From the cell containing the given text, extract its center point as [x, y] coordinate. 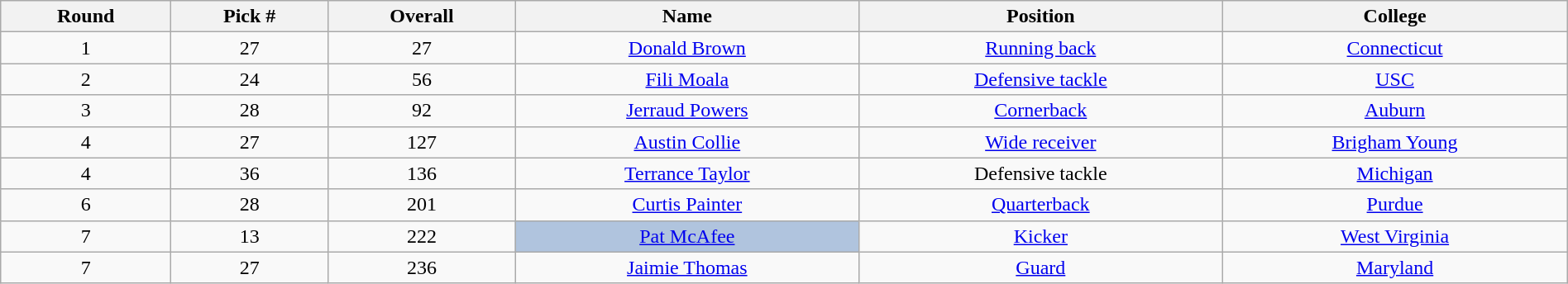
Running back [1040, 48]
Round [86, 17]
Guard [1040, 267]
3 [86, 111]
222 [422, 236]
College [1394, 17]
Pat McAfee [687, 236]
201 [422, 205]
36 [250, 173]
2 [86, 79]
Pick # [250, 17]
1 [86, 48]
Connecticut [1394, 48]
Purdue [1394, 205]
Brigham Young [1394, 142]
Jerraud Powers [687, 111]
Quarterback [1040, 205]
Curtis Painter [687, 205]
Name [687, 17]
92 [422, 111]
Overall [422, 17]
56 [422, 79]
Michigan [1394, 173]
West Virginia [1394, 236]
Maryland [1394, 267]
24 [250, 79]
Donald Brown [687, 48]
Auburn [1394, 111]
Cornerback [1040, 111]
USC [1394, 79]
6 [86, 205]
Fili Moala [687, 79]
Terrance Taylor [687, 173]
Kicker [1040, 236]
Austin Collie [687, 142]
236 [422, 267]
Jaimie Thomas [687, 267]
Wide receiver [1040, 142]
127 [422, 142]
Position [1040, 17]
136 [422, 173]
13 [250, 236]
